Return the (x, y) coordinate for the center point of the cell that contains the specified text.  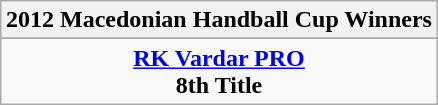
2012 Macedonian Handball Cup Winners (220, 20)
RK Vardar PRO8th Title (220, 72)
